Extract the (X, Y) coordinate from the center of the cell holding the provided text.  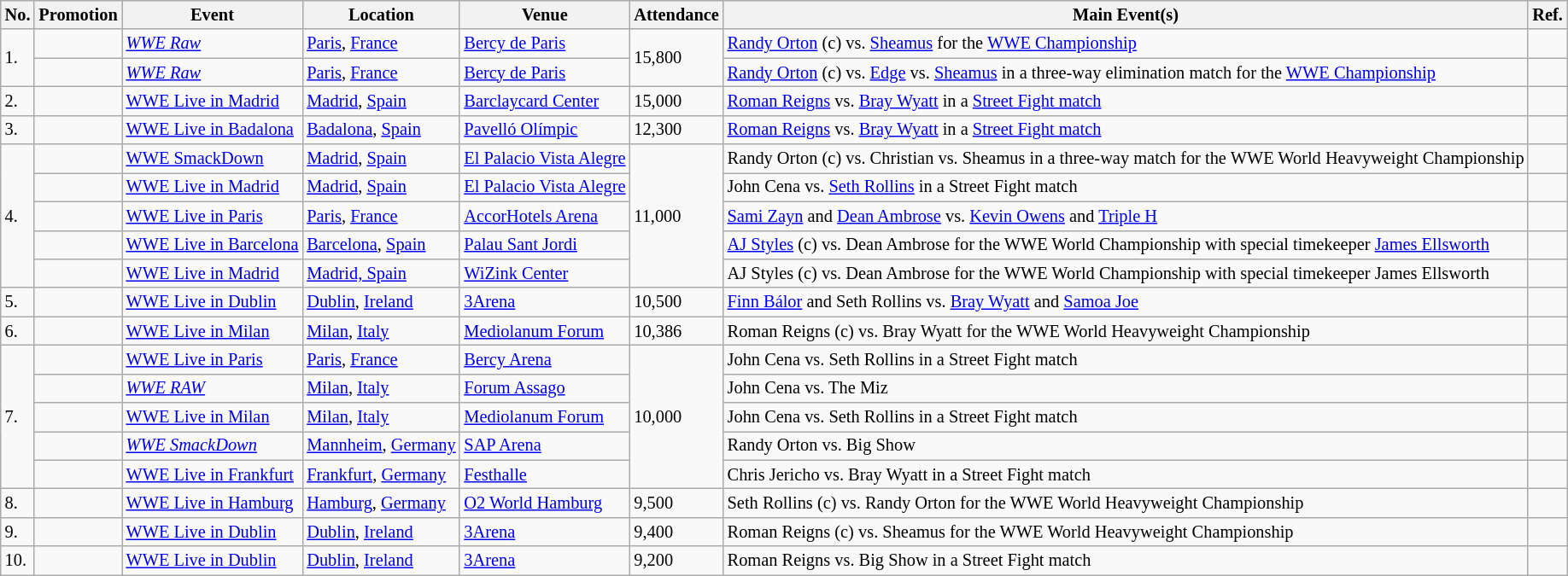
Barcelona, Spain (381, 245)
Mannheim, Germany (381, 445)
John Cena vs. The Miz (1126, 388)
15,000 (676, 101)
Randy Orton (c) vs. Christian vs. Sheamus in a three-way match for the WWE World Heavyweight Championship (1126, 159)
O2 World Hamburg (545, 503)
10,500 (676, 302)
Frankfurt, Germany (381, 474)
Venue (545, 15)
8. (18, 503)
Promotion (78, 15)
4. (18, 216)
AccorHotels Arena (545, 216)
Location (381, 15)
10. (18, 561)
Roman Reigns vs. Big Show in a Street Fight match (1126, 561)
Sami Zayn and Dean Ambrose vs. Kevin Owens and Triple H (1126, 216)
Event (213, 15)
Palau Sant Jordi (545, 245)
WiZink Center (545, 273)
Roman Reigns (c) vs. Bray Wyatt for the WWE World Heavyweight Championship (1126, 331)
Attendance (676, 15)
10,000 (676, 416)
5. (18, 302)
Roman Reigns (c) vs. Sheamus for the WWE World Heavyweight Championship (1126, 532)
Main Event(s) (1126, 15)
Festhalle (545, 474)
12,300 (676, 130)
No. (18, 15)
WWE Live in Hamburg (213, 503)
Hamburg, Germany (381, 503)
Bercy Arena (545, 359)
9. (18, 532)
Finn Bálor and Seth Rollins vs. Bray Wyatt and Samoa Joe (1126, 302)
9,500 (676, 503)
Barclaycard Center (545, 101)
9,200 (676, 561)
10,386 (676, 331)
7. (18, 416)
Seth Rollins (c) vs. Randy Orton for the WWE World Heavyweight Championship (1126, 503)
Randy Orton (c) vs. Edge vs. Sheamus in a three-way elimination match for the WWE Championship (1126, 73)
SAP Arena (545, 445)
Pavelló Olímpic (545, 130)
3. (18, 130)
WWE Live in Barcelona (213, 245)
9,400 (676, 532)
15,800 (676, 58)
WWE Live in Frankfurt (213, 474)
11,000 (676, 216)
Chris Jericho vs. Bray Wyatt in a Street Fight match (1126, 474)
6. (18, 331)
Randy Orton (c) vs. Sheamus for the WWE Championship (1126, 44)
WWE RAW (213, 388)
Randy Orton vs. Big Show (1126, 445)
Badalona, Spain (381, 130)
WWE Live in Badalona (213, 130)
1. (18, 58)
Forum Assago (545, 388)
2. (18, 101)
Ref. (1548, 15)
